Search for the cell housing the specified text and yield its (X, Y) center coordinate. 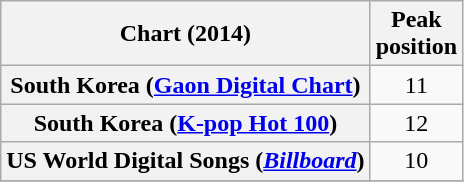
11 (416, 85)
South Korea (K-pop Hot 100) (186, 123)
US World Digital Songs (Billboard) (186, 161)
Peakposition (416, 34)
10 (416, 161)
South Korea (Gaon Digital Chart) (186, 85)
12 (416, 123)
Chart (2014) (186, 34)
